Search for the cell housing the specified text and yield its (X, Y) center coordinate. 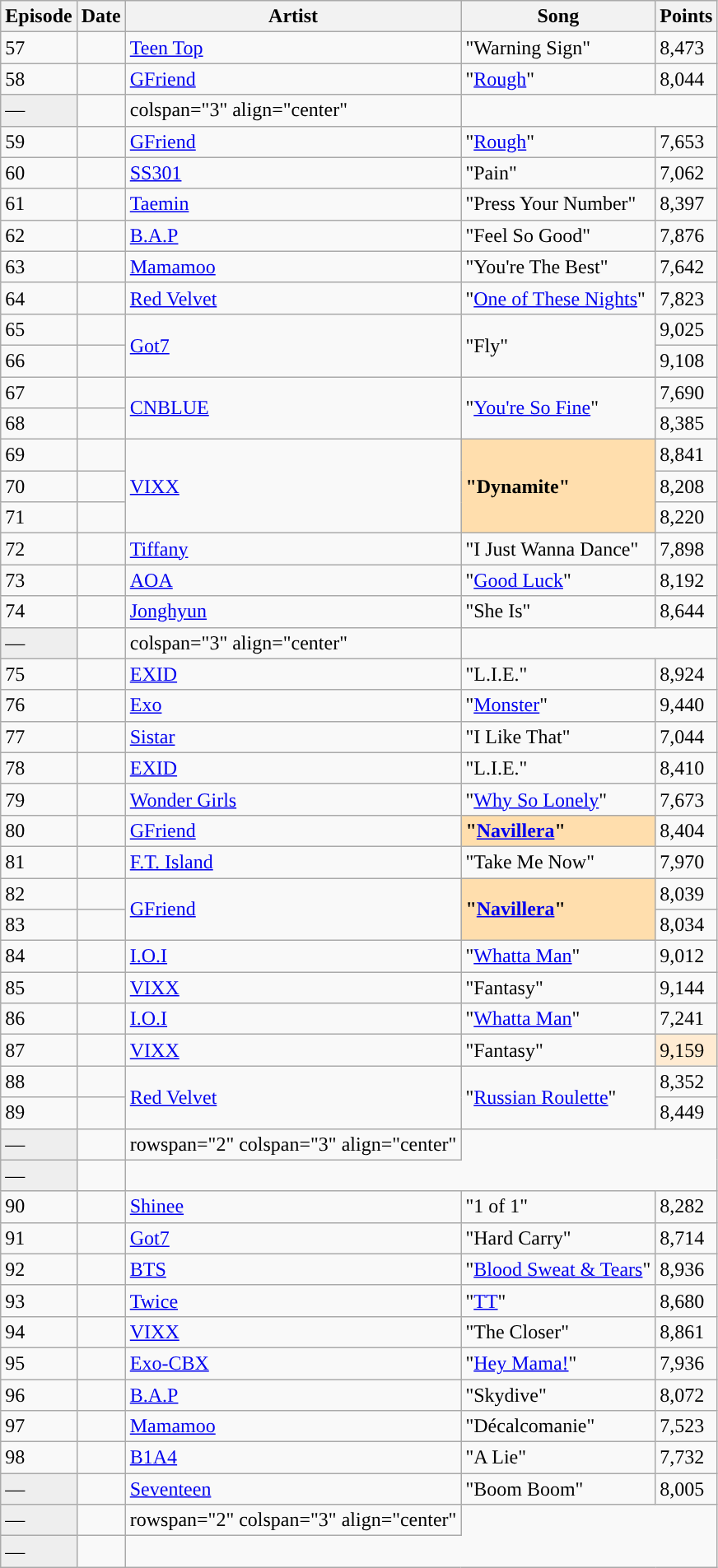
72 (39, 549)
Taemin (293, 204)
63 (39, 267)
8,936 (687, 1269)
98 (39, 1458)
70 (39, 486)
"She Is" (558, 612)
7,062 (687, 173)
"Dynamite" (558, 486)
B1A4 (293, 1458)
8,410 (687, 768)
8,714 (687, 1238)
"Fly" (558, 345)
95 (39, 1363)
8,924 (687, 674)
"Why So Lonely" (558, 799)
8,861 (687, 1332)
87 (39, 1050)
88 (39, 1082)
"Russian Roulette" (558, 1097)
71 (39, 518)
"A Lie" (558, 1458)
65 (39, 329)
80 (39, 831)
9,144 (687, 988)
9,025 (687, 329)
7,241 (687, 1019)
Teen Top (293, 48)
AOA (293, 580)
"The Closer" (558, 1332)
8,841 (687, 455)
84 (39, 956)
Episode (39, 16)
74 (39, 612)
8,473 (687, 48)
Exo-CBX (293, 1363)
"Warning Sign" (558, 48)
8,385 (687, 424)
90 (39, 1207)
9,012 (687, 956)
"Décalcomanie" (558, 1426)
9,159 (687, 1050)
96 (39, 1395)
7,823 (687, 298)
Exo (293, 705)
"Take Me Now" (558, 862)
"Hey Mama!" (558, 1363)
"Boom Boom" (558, 1489)
8,044 (687, 79)
66 (39, 361)
59 (39, 142)
7,642 (687, 267)
Song (558, 16)
F.T. Island (293, 862)
"Monster" (558, 705)
8,072 (687, 1395)
8,208 (687, 486)
Jonghyun (293, 612)
7,653 (687, 142)
86 (39, 1019)
7,523 (687, 1426)
"I Like That" (558, 737)
7,044 (687, 737)
"I Just Wanna Dance" (558, 549)
Artist (293, 16)
8,352 (687, 1082)
"1 of 1" (558, 1207)
76 (39, 705)
7,673 (687, 799)
73 (39, 580)
CNBLUE (293, 408)
8,034 (687, 925)
8,449 (687, 1113)
8,039 (687, 893)
SS301 (293, 173)
7,732 (687, 1458)
60 (39, 173)
8,680 (687, 1300)
Points (687, 16)
97 (39, 1426)
"Pain" (558, 173)
"One of These Nights" (558, 298)
92 (39, 1269)
7,876 (687, 235)
7,936 (687, 1363)
81 (39, 862)
62 (39, 235)
83 (39, 925)
9,440 (687, 705)
58 (39, 79)
"Hard Carry" (558, 1238)
Wonder Girls (293, 799)
75 (39, 674)
Sistar (293, 737)
"You're The Best" (558, 267)
61 (39, 204)
Tiffany (293, 549)
91 (39, 1238)
8,644 (687, 612)
8,005 (687, 1489)
"Press Your Number" (558, 204)
93 (39, 1300)
69 (39, 455)
94 (39, 1332)
8,397 (687, 204)
"Good Luck" (558, 580)
78 (39, 768)
64 (39, 298)
57 (39, 48)
BTS (293, 1269)
68 (39, 424)
7,690 (687, 393)
7,970 (687, 862)
"You're So Fine" (558, 408)
79 (39, 799)
Twice (293, 1300)
89 (39, 1113)
Date (100, 16)
77 (39, 737)
67 (39, 393)
Shinee (293, 1207)
8,404 (687, 831)
9,108 (687, 361)
7,898 (687, 549)
82 (39, 893)
8,220 (687, 518)
85 (39, 988)
"Blood Sweat & Tears" (558, 1269)
"Feel So Good" (558, 235)
"Skydive" (558, 1395)
Seventeen (293, 1489)
"TT" (558, 1300)
8,282 (687, 1207)
8,192 (687, 580)
